Output the (X, Y) coordinate of the center of the cell containing the given text.  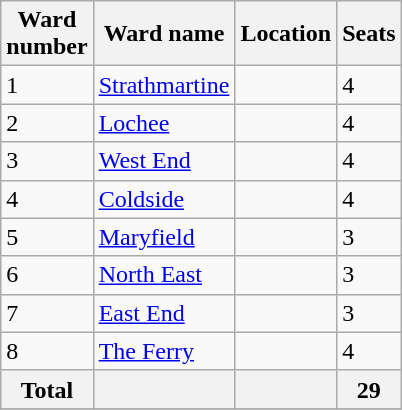
5 (47, 237)
2 (47, 123)
Total (47, 389)
North East (164, 275)
Wardnumber (47, 34)
Strathmartine (164, 85)
6 (47, 275)
Lochee (164, 123)
Ward name (164, 34)
East End (164, 313)
Maryfield (164, 237)
1 (47, 85)
Coldside (164, 199)
Seats (369, 34)
West End (164, 161)
29 (369, 389)
Location (286, 34)
7 (47, 313)
The Ferry (164, 351)
8 (47, 351)
